Find where the given text appears and provide that cell's center as [X, Y] coordinate. 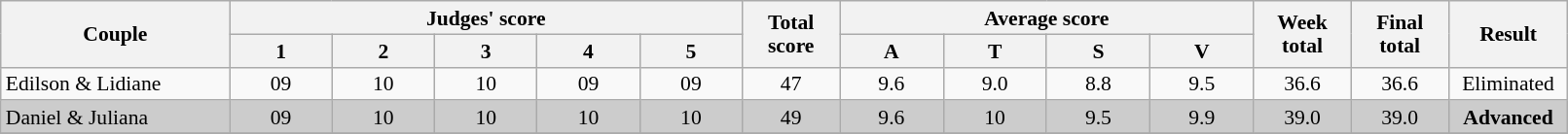
9.0 [995, 84]
V [1202, 50]
49 [791, 117]
Advanced [1509, 117]
4 [588, 50]
Edilson & Lidiane [115, 84]
Daniel & Juliana [115, 117]
1 [280, 50]
9.9 [1202, 117]
Total score [791, 34]
Judges' score [487, 17]
3 [487, 50]
T [995, 50]
Couple [115, 34]
Week total [1302, 34]
Average score [1047, 17]
A [892, 50]
Eliminated [1509, 84]
S [1098, 50]
47 [791, 84]
Final total [1400, 34]
2 [383, 50]
Result [1509, 34]
8.8 [1098, 84]
5 [691, 50]
